Return the [x, y] coordinate for the center point of the cell that contains the specified text.  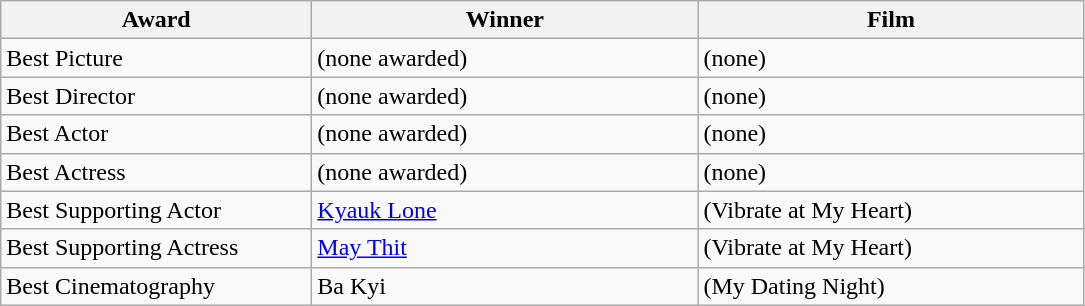
Best Director [156, 96]
Best Cinematography [156, 286]
Ba Kyi [505, 286]
Best Supporting Actress [156, 248]
Best Picture [156, 58]
Best Actor [156, 134]
Film [891, 20]
May Thit [505, 248]
Winner [505, 20]
Kyauk Lone [505, 210]
Award [156, 20]
(My Dating Night) [891, 286]
Best Supporting Actor [156, 210]
Best Actress [156, 172]
